Find where the given text appears and provide that cell's center as [X, Y] coordinate. 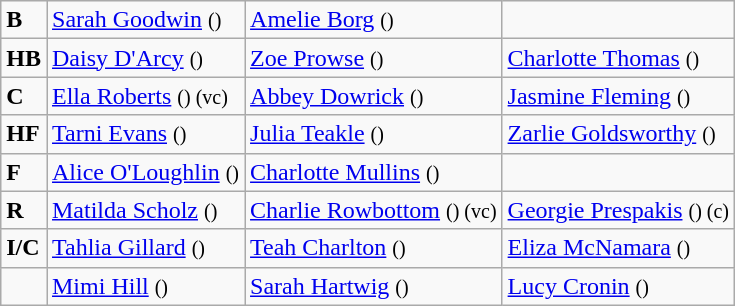
Daisy D'Arcy () [145, 58]
Ella Roberts () (vc) [145, 96]
F [24, 172]
Zoe Prowse () [374, 58]
Alice O'Loughlin () [145, 172]
Charlotte Thomas () [618, 58]
C [24, 96]
Amelie Borg () [374, 20]
Zarlie Goldsworthy () [618, 134]
Jasmine Fleming () [618, 96]
Eliza McNamara () [618, 248]
Sarah Hartwig () [374, 286]
Julia Teakle () [374, 134]
Georgie Prespakis () (c) [618, 210]
Sarah Goodwin () [145, 20]
Tarni Evans () [145, 134]
Matilda Scholz () [145, 210]
Mimi Hill () [145, 286]
HB [24, 58]
Charlotte Mullins () [374, 172]
Teah Charlton () [374, 248]
I/C [24, 248]
Abbey Dowrick () [374, 96]
Lucy Cronin () [618, 286]
Tahlia Gillard () [145, 248]
HF [24, 134]
Charlie Rowbottom () (vc) [374, 210]
B [24, 20]
R [24, 210]
